Determine the (X, Y) coordinate at the center of the cell enclosing the given text.  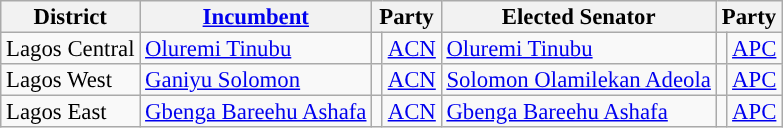
Ganiyu Solomon (256, 80)
Lagos East (70, 112)
District (70, 17)
Lagos Central (70, 49)
Solomon Olamilekan Adeola (578, 80)
Elected Senator (578, 17)
Incumbent (256, 17)
Lagos West (70, 80)
